Identify which cell holds the provided text, then report its (X, Y) central coordinate. 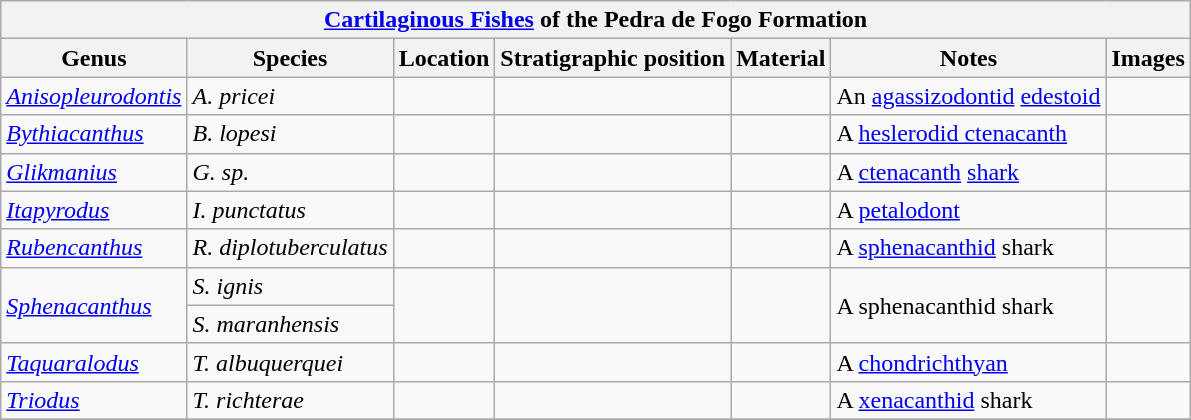
Material (781, 58)
Rubencanthus (94, 248)
An agassizodontid edestoid (968, 96)
Stratigraphic position (613, 58)
Taquaralodus (94, 362)
Images (1148, 58)
A. pricei (290, 96)
Location (444, 58)
S. maranhensis (290, 324)
R. diplotuberculatus (290, 248)
Sphenacanthus (94, 305)
Cartilaginous Fishes of the Pedra de Fogo Formation (596, 20)
T. richterae (290, 400)
Notes (968, 58)
T. albuquerquei (290, 362)
A heslerodid ctenacanth (968, 134)
B. lopesi (290, 134)
Glikmanius (94, 172)
A chondrichthyan (968, 362)
A petalodont (968, 210)
Genus (94, 58)
Species (290, 58)
A ctenacanth shark (968, 172)
I. punctatus (290, 210)
Bythiacanthus (94, 134)
A xenacanthid shark (968, 400)
Itapyrodus (94, 210)
Anisopleurodontis (94, 96)
Triodus (94, 400)
G. sp. (290, 172)
S. ignis (290, 286)
